From the cell containing the given text, extract its center point as [x, y] coordinate. 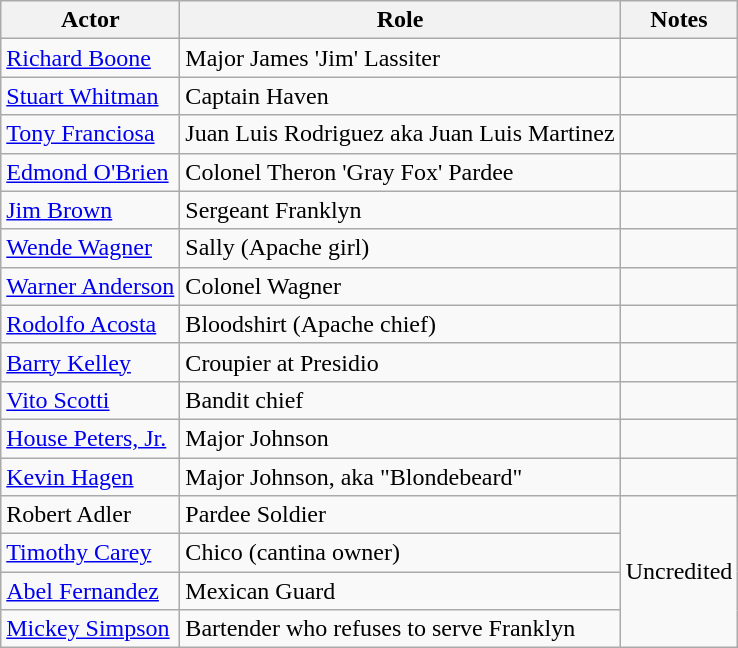
Kevin Hagen [90, 477]
Abel Fernandez [90, 591]
Notes [679, 20]
Role [400, 20]
Stuart Whitman [90, 96]
Actor [90, 20]
House Peters, Jr. [90, 438]
Barry Kelley [90, 362]
Mickey Simpson [90, 629]
Uncredited [679, 572]
Captain Haven [400, 96]
Rodolfo Acosta [90, 324]
Croupier at Presidio [400, 362]
Jim Brown [90, 210]
Mexican Guard [400, 591]
Wende Wagner [90, 248]
Sergeant Franklyn [400, 210]
Bartender who refuses to serve Franklyn [400, 629]
Juan Luis Rodriguez aka Juan Luis Martinez [400, 134]
Sally (Apache girl) [400, 248]
Edmond O'Brien [90, 172]
Warner Anderson [90, 286]
Richard Boone [90, 58]
Timothy Carey [90, 553]
Colonel Wagner [400, 286]
Colonel Theron 'Gray Fox' Pardee [400, 172]
Pardee Soldier [400, 515]
Major Johnson, aka "Blondebeard" [400, 477]
Robert Adler [90, 515]
Chico (cantina owner) [400, 553]
Major Johnson [400, 438]
Vito Scotti [90, 400]
Tony Franciosa [90, 134]
Major James 'Jim' Lassiter [400, 58]
Bloodshirt (Apache chief) [400, 324]
Bandit chief [400, 400]
